Output the (X, Y) coordinate of the center of the cell containing the given text.  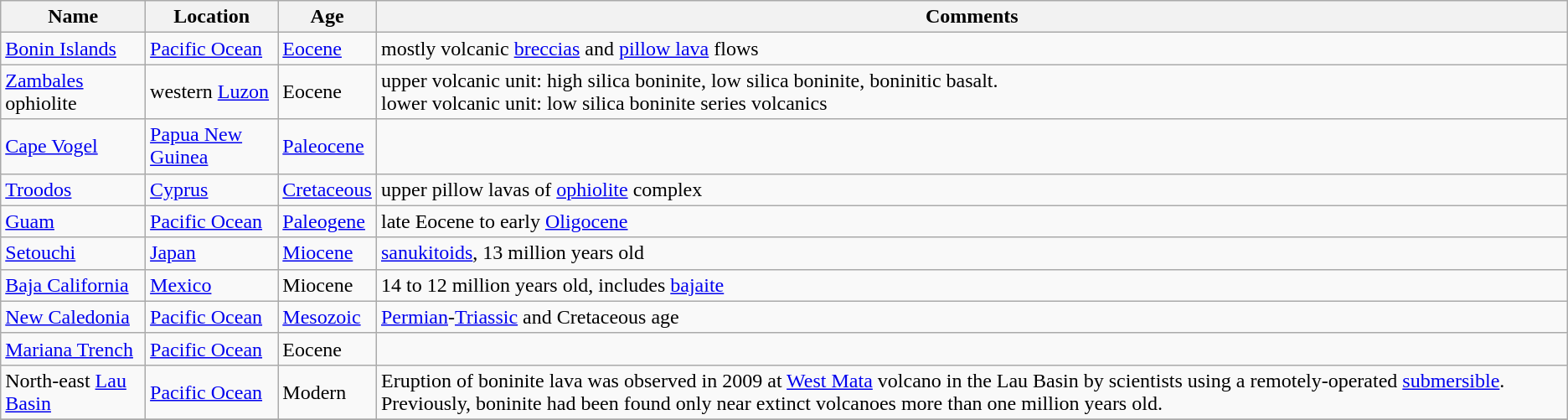
Modern (328, 392)
upper volcanic unit: high silica boninite, low silica boninite, boninitic basalt.lower volcanic unit: low silica boninite series volcanics (972, 92)
late Eocene to early Oligocene (972, 221)
Papua New Guinea (212, 146)
Setouchi (74, 253)
Zambales ophiolite (74, 92)
Paleogene (328, 221)
mostly volcanic breccias and pillow lava flows (972, 49)
Mexico (212, 285)
sanukitoids, 13 million years old (972, 253)
Age (328, 17)
14 to 12 million years old, includes bajaite (972, 285)
Baja California (74, 285)
Guam (74, 221)
western Luzon (212, 92)
Mariana Trench (74, 349)
New Caledonia (74, 317)
Comments (972, 17)
Permian-Triassic and Cretaceous age (972, 317)
Cyprus (212, 189)
Bonin Islands (74, 49)
Paleocene (328, 146)
North-east Lau Basin (74, 392)
Cretaceous (328, 189)
Cape Vogel (74, 146)
upper pillow lavas of ophiolite complex (972, 189)
Location (212, 17)
Japan (212, 253)
Mesozoic (328, 317)
Troodos (74, 189)
Name (74, 17)
